Identify which cell holds the provided text, then report its (x, y) central coordinate. 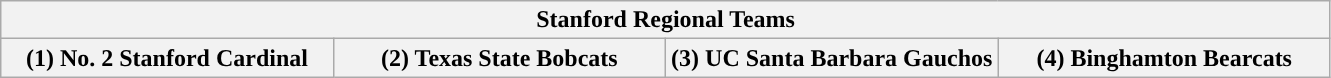
Stanford Regional Teams (666, 20)
(3) UC Santa Barbara Gauchos (832, 58)
(4) Binghamton Bearcats (1164, 58)
(2) Texas State Bobcats (499, 58)
(1) No. 2 Stanford Cardinal (167, 58)
